Locate the cell with the specified text and output its (x, y) center coordinate. 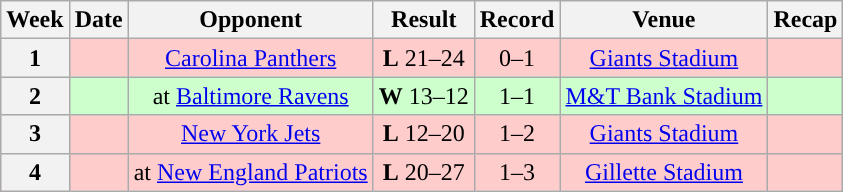
4 (35, 172)
1 (35, 58)
3 (35, 134)
L 20–27 (424, 172)
1–2 (517, 134)
2 (35, 96)
0–1 (517, 58)
Carolina Panthers (250, 58)
W 13–12 (424, 96)
Gillette Stadium (664, 172)
1–1 (517, 96)
M&T Bank Stadium (664, 96)
Week (35, 20)
L 12–20 (424, 134)
Record (517, 20)
Opponent (250, 20)
New York Jets (250, 134)
at Baltimore Ravens (250, 96)
Date (98, 20)
Result (424, 20)
Recap (806, 20)
at New England Patriots (250, 172)
1–3 (517, 172)
L 21–24 (424, 58)
Venue (664, 20)
